Scan for the cell matching the given text and deliver its [x, y] coordinate at center. 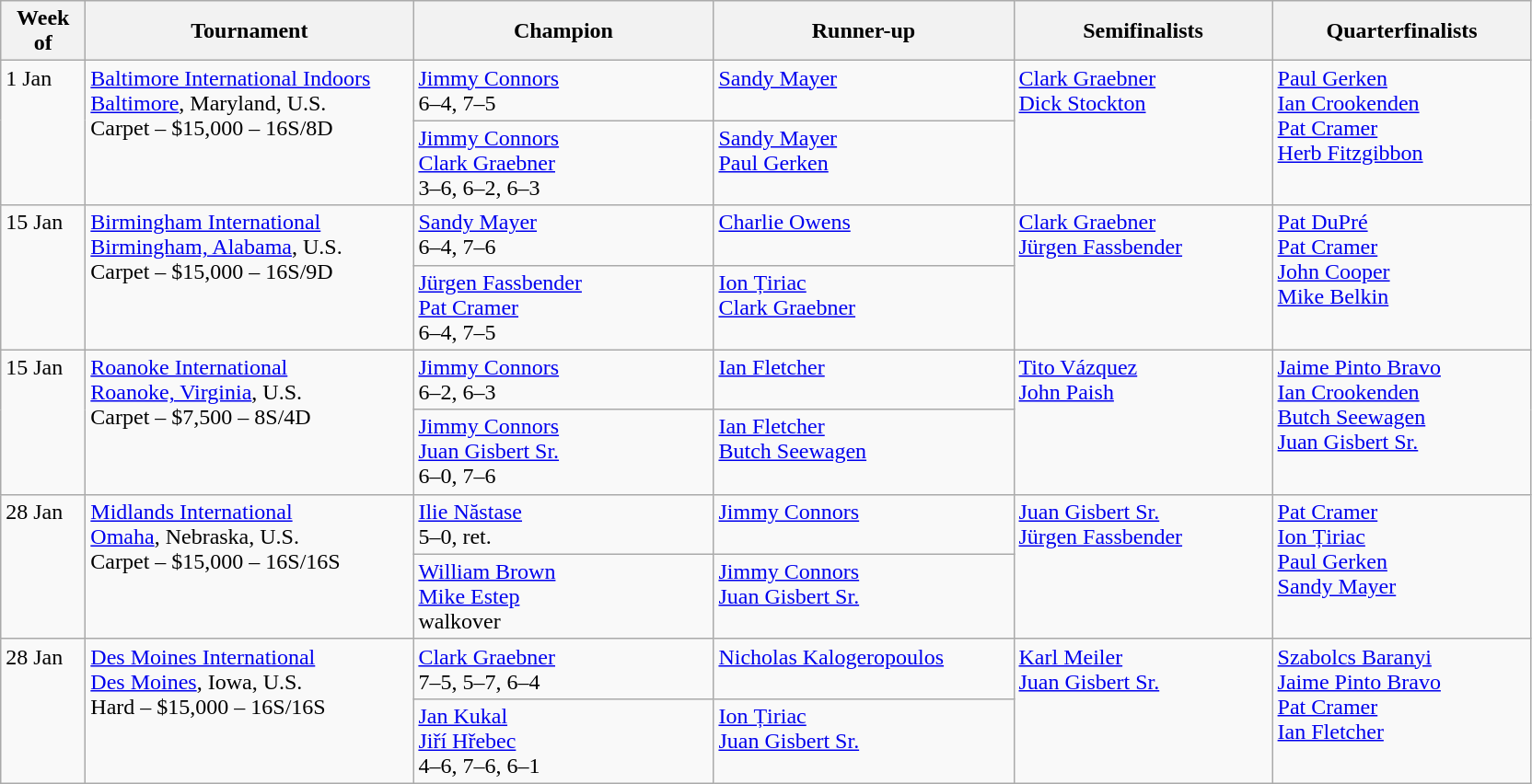
Jimmy Connors Clark Graebner 3–6, 6–2, 6–3 [563, 163]
Ion Țiriac Clark Graebner [864, 307]
Tito Vázquez John Paish [1143, 421]
Paul Gerken Ian Crookenden Pat Cramer Herb Fitzgibbon [1401, 133]
Ian Fletcher [864, 379]
Baltimore International IndoorsBaltimore, Maryland, U.S. Carpet – $15,000 – 16S/8D [250, 133]
Juan Gisbert Sr. Jürgen Fassbender [1143, 567]
Sandy Mayer [864, 90]
Charlie Owens [864, 236]
Clark Graebner Jürgen Fassbender [1143, 278]
Midlands International Omaha, Nebraska, U.S. Carpet – $15,000 – 16S/16S [250, 567]
Des Moines International Des Moines, Iowa, U.S. Hard – $15,000 – 16S/16S [250, 710]
Week of [43, 31]
Karl Meiler Juan Gisbert Sr. [1143, 710]
Ilie Năstase 5–0, ret. [563, 525]
Jimmy Connors Juan Gisbert Sr. 6–0, 7–6 [563, 452]
Jimmy Connors 6–4, 7–5 [563, 90]
Jimmy Connors [864, 525]
Clark Graebner Dick Stockton [1143, 133]
Jimmy Connors 6–2, 6–3 [563, 379]
Champion [563, 31]
Clark Graebner 7–5, 5–7, 6–4 [563, 668]
Semifinalists [1143, 31]
Sandy Mayer 6–4, 7–6 [563, 236]
Jan Kukal Jiří Hřebec 4–6, 7–6, 6–1 [563, 741]
Jimmy Connors Juan Gisbert Sr. [864, 596]
Jürgen Fassbender Pat Cramer 6–4, 7–5 [563, 307]
Ion Țiriac Juan Gisbert Sr. [864, 741]
Pat Cramer Ion Țiriac Paul Gerken Sandy Mayer [1401, 567]
Roanoke International Roanoke, Virginia, U.S. Carpet – $7,500 – 8S/4D [250, 421]
Tournament [250, 31]
Quarterfinalists [1401, 31]
Sandy Mayer Paul Gerken [864, 163]
1 Jan [43, 133]
Nicholas Kalogeropoulos [864, 668]
Ian Fletcher Butch Seewagen [864, 452]
Pat DuPré Pat Cramer John Cooper Mike Belkin [1401, 278]
William Brown Mike Estep walkover [563, 596]
Jaime Pinto Bravo Ian Crookenden Butch Seewagen Juan Gisbert Sr. [1401, 421]
Szabolcs Baranyi Jaime Pinto Bravo Pat Cramer Ian Fletcher [1401, 710]
Birmingham International Birmingham, Alabama, U.S. Carpet – $15,000 – 16S/9D [250, 278]
Runner-up [864, 31]
